Identify which cell holds the provided text, then report its (X, Y) central coordinate. 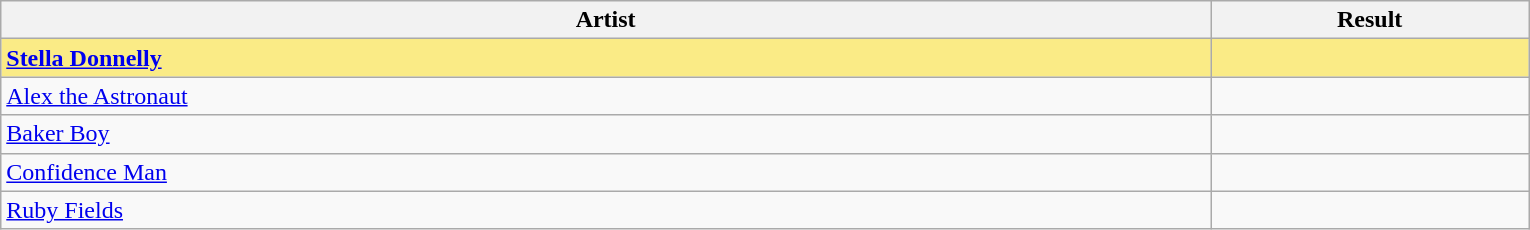
Ruby Fields (606, 210)
Result (1369, 20)
Stella Donnelly (606, 58)
Artist (606, 20)
Alex the Astronaut (606, 96)
Baker Boy (606, 134)
Confidence Man (606, 172)
